Capture the cell that displays the provided text and extract its [x, y] central coordinate. 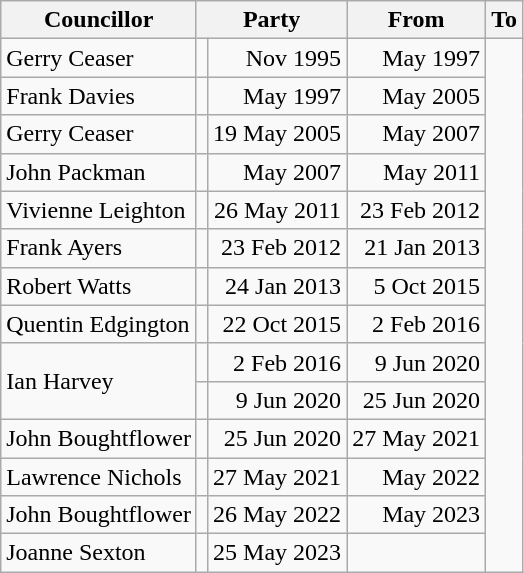
Frank Davies [99, 96]
25 May 2023 [278, 553]
Robert Watts [99, 286]
To [504, 20]
22 Oct 2015 [278, 324]
May 2005 [416, 96]
Councillor [99, 20]
Quentin Edgington [99, 324]
Joanne Sexton [99, 553]
Ian Harvey [99, 381]
21 Jan 2013 [416, 248]
Frank Ayers [99, 248]
John Packman [99, 172]
May 2011 [416, 172]
26 May 2022 [278, 515]
Vivienne Leighton [99, 210]
From [416, 20]
Nov 1995 [278, 58]
19 May 2005 [278, 134]
24 Jan 2013 [278, 286]
May 2022 [416, 477]
5 Oct 2015 [416, 286]
Party [271, 20]
May 2023 [416, 515]
26 May 2011 [278, 210]
Lawrence Nichols [99, 477]
